Scan for the cell matching the given text and deliver its (x, y) coordinate at center. 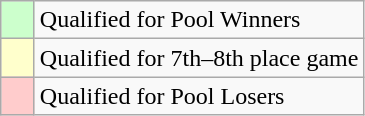
Qualified for 7th–8th place game (199, 58)
Qualified for Pool Losers (199, 96)
Qualified for Pool Winners (199, 20)
